Search for the cell housing the specified text and yield its [x, y] center coordinate. 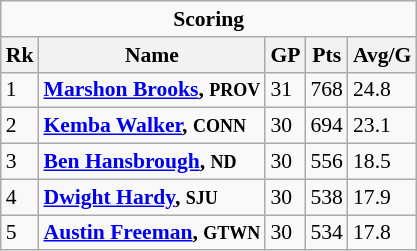
18.5 [382, 162]
Austin Freeman, GTWN [152, 233]
24.8 [382, 90]
556 [326, 162]
Name [152, 55]
GP [285, 55]
3 [20, 162]
17.8 [382, 233]
534 [326, 233]
31 [285, 90]
538 [326, 197]
23.1 [382, 126]
Rk [20, 55]
4 [20, 197]
Ben Hansbrough, ND [152, 162]
Marshon Brooks, PROV [152, 90]
5 [20, 233]
Scoring [209, 19]
2 [20, 126]
17.9 [382, 197]
694 [326, 126]
Dwight Hardy, SJU [152, 197]
768 [326, 90]
Kemba Walker, CONN [152, 126]
Avg/G [382, 55]
Pts [326, 55]
1 [20, 90]
